From the cell containing the given text, extract its center point as [x, y] coordinate. 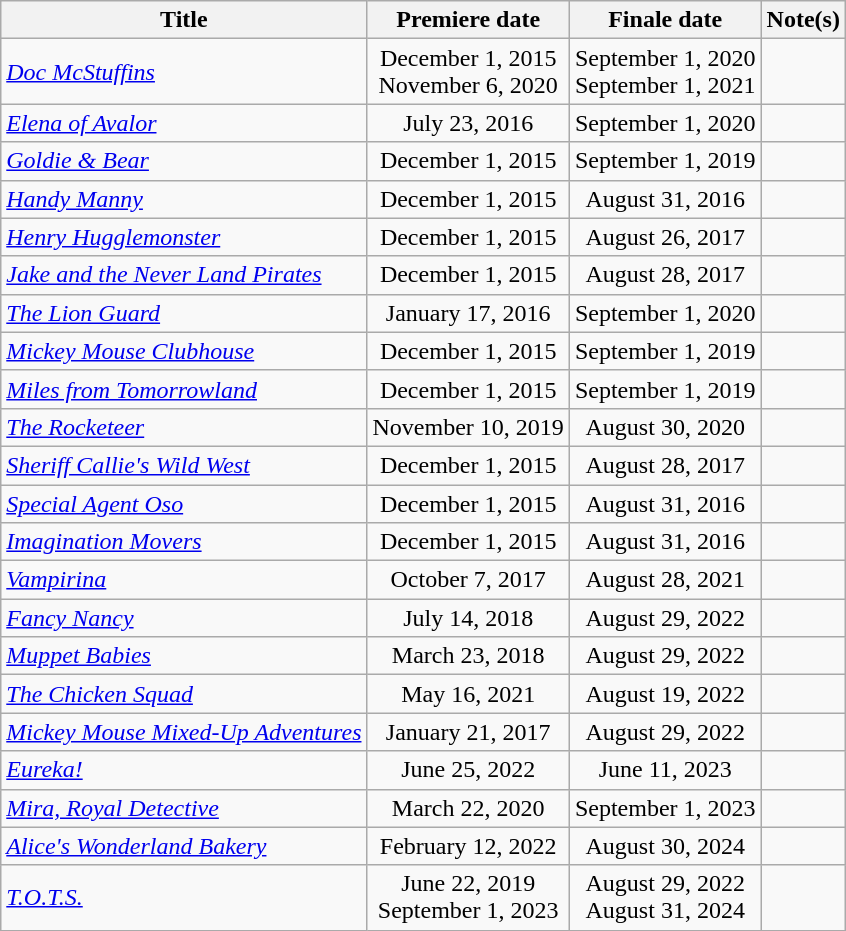
September 1, 2023 [665, 808]
August 26, 2017 [665, 237]
Jake and the Never Land Pirates [184, 275]
The Rocketeer [184, 427]
August 30, 2020 [665, 427]
October 7, 2017 [468, 580]
T.O.T.S. [184, 898]
May 16, 2021 [468, 694]
Note(s) [803, 20]
Muppet Babies [184, 656]
September 1, 2020September 1, 2021 [665, 72]
January 17, 2016 [468, 313]
June 22, 2019 September 1, 2023 [468, 898]
Doc McStuffins [184, 72]
Mickey Mouse Mixed-Up Adventures [184, 732]
Handy Manny [184, 199]
Elena of Avalor [184, 123]
Henry Hugglemonster [184, 237]
Fancy Nancy [184, 618]
June 11, 2023 [665, 770]
Eureka! [184, 770]
March 22, 2020 [468, 808]
August 28, 2021 [665, 580]
December 1, 2015 November 6, 2020 [468, 72]
Mira, Royal Detective [184, 808]
March 23, 2018 [468, 656]
Alice's Wonderland Bakery [184, 846]
August 19, 2022 [665, 694]
Finale date [665, 20]
January 21, 2017 [468, 732]
The Chicken Squad [184, 694]
November 10, 2019 [468, 427]
Premiere date [468, 20]
July 14, 2018 [468, 618]
Imagination Movers [184, 542]
August 30, 2024 [665, 846]
Mickey Mouse Clubhouse [184, 351]
Vampirina [184, 580]
Special Agent Oso [184, 503]
Sheriff Callie's Wild West [184, 465]
June 25, 2022 [468, 770]
August 29, 2022 August 31, 2024 [665, 898]
Title [184, 20]
The Lion Guard [184, 313]
Goldie & Bear [184, 161]
February 12, 2022 [468, 846]
Miles from Tomorrowland [184, 389]
July 23, 2016 [468, 123]
